Scan for the cell matching the given text and deliver its (X, Y) coordinate at center. 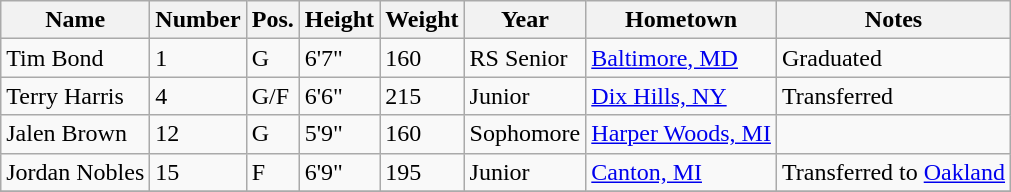
Dix Hills, NY (682, 96)
Canton, MI (682, 172)
Pos. (272, 20)
Harper Woods, MI (682, 134)
12 (198, 134)
215 (422, 96)
Name (76, 20)
Jordan Nobles (76, 172)
4 (198, 96)
Year (525, 20)
Sophomore (525, 134)
RS Senior (525, 58)
6'7" (339, 58)
195 (422, 172)
Transferred (893, 96)
F (272, 172)
6'9" (339, 172)
Graduated (893, 58)
Height (339, 20)
Baltimore, MD (682, 58)
Weight (422, 20)
6'6" (339, 96)
G/F (272, 96)
Tim Bond (76, 58)
1 (198, 58)
Number (198, 20)
Notes (893, 20)
Hometown (682, 20)
Jalen Brown (76, 134)
15 (198, 172)
5'9" (339, 134)
Terry Harris (76, 96)
Transferred to Oakland (893, 172)
